Search for the cell housing the specified text and yield its (x, y) center coordinate. 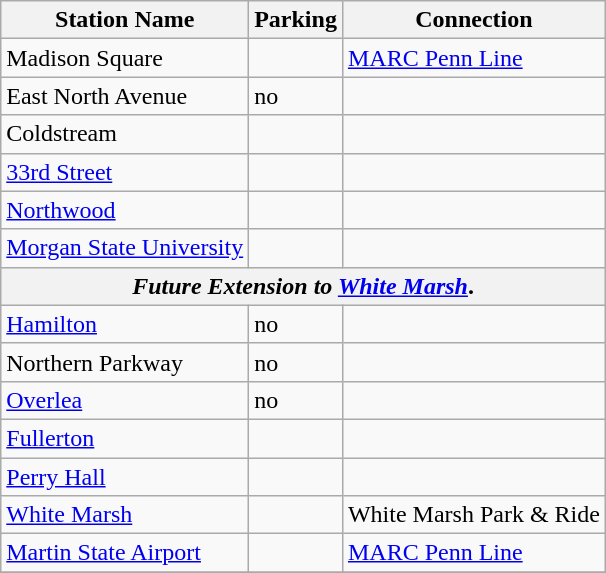
Northwood (125, 210)
Hamilton (125, 324)
White Marsh (125, 515)
East North Avenue (125, 96)
Perry Hall (125, 477)
Future Extension to White Marsh. (304, 286)
Fullerton (125, 438)
Morgan State University (125, 248)
Martin State Airport (125, 553)
33rd Street (125, 172)
White Marsh Park & Ride (474, 515)
Madison Square (125, 58)
Coldstream (125, 134)
Station Name (125, 20)
Parking (296, 20)
Connection (474, 20)
Northern Parkway (125, 362)
Overlea (125, 400)
